Find where the given text appears and provide that cell's center as [X, Y] coordinate. 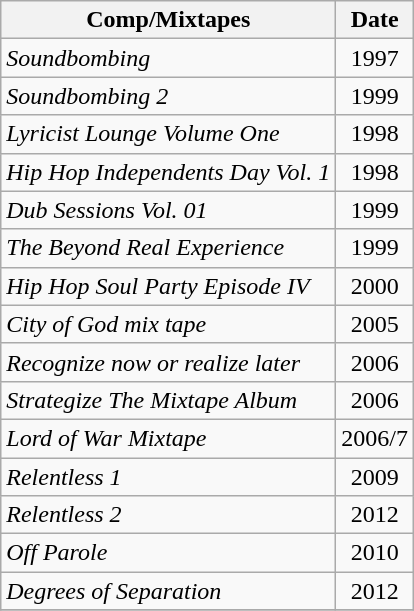
Lyricist Lounge Volume One [168, 134]
2006/7 [375, 438]
Soundbombing 2 [168, 96]
Dub Sessions Vol. 01 [168, 210]
Off Parole [168, 553]
Relentless 1 [168, 477]
Recognize now or realize later [168, 362]
Lord of War Mixtape [168, 438]
Hip Hop Soul Party Episode IV [168, 286]
The Beyond Real Experience [168, 248]
Hip Hop Independents Day Vol. 1 [168, 172]
Soundbombing [168, 58]
2000 [375, 286]
Relentless 2 [168, 515]
Strategize The Mixtape Album [168, 400]
2005 [375, 324]
City of God mix tape [168, 324]
Date [375, 20]
Comp/Mixtapes [168, 20]
1997 [375, 58]
2009 [375, 477]
2010 [375, 553]
Degrees of Separation [168, 591]
